From the cell containing the given text, extract its center point as (x, y) coordinate. 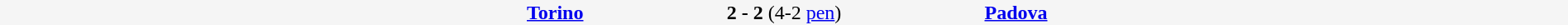
Padova (1275, 12)
Torino (293, 12)
2 - 2 (4-2 pen) (784, 12)
